Detect which cell encompasses the target text, then output its (X, Y) center coordinate. 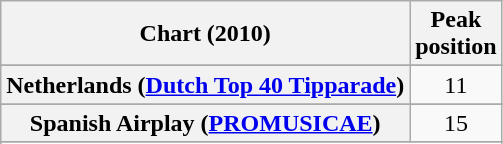
Spanish Airplay (PROMUSICAE) (206, 123)
11 (456, 85)
Netherlands (Dutch Top 40 Tipparade) (206, 85)
Chart (2010) (206, 34)
Peakposition (456, 34)
15 (456, 123)
